Return (x, y) of the center of cell containing provided text 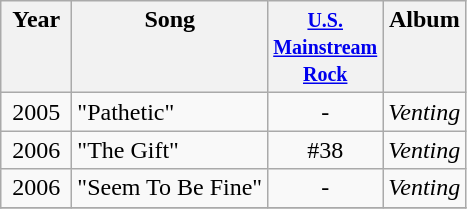
"Seem To Be Fine" (170, 188)
#38 (326, 150)
"The Gift" (170, 150)
2005 (36, 112)
Album (424, 47)
Song (170, 47)
"Pathetic" (170, 112)
Year (36, 47)
U.S. Mainstream Rock (326, 47)
